Determine the [x, y] coordinate at the center of the cell enclosing the given text.  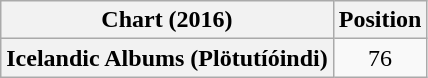
76 [380, 58]
Icelandic Albums (Plötutíóindi) [167, 58]
Position [380, 20]
Chart (2016) [167, 20]
